Determine the (x, y) coordinate at the center of the cell enclosing the given text.  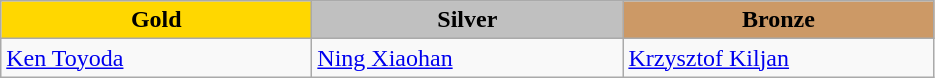
Gold (156, 20)
Ken Toyoda (156, 58)
Ning Xiaohan (468, 58)
Bronze (778, 20)
Silver (468, 20)
Krzysztof Kiljan (778, 58)
